Search for the cell housing the specified text and yield its (x, y) center coordinate. 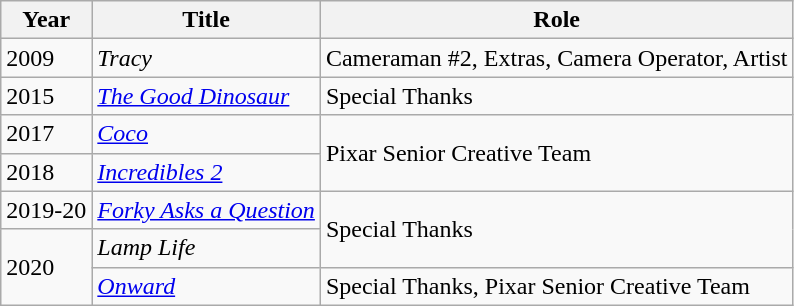
Pixar Senior Creative Team (556, 153)
Role (556, 20)
The Good Dinosaur (206, 96)
Year (46, 20)
Title (206, 20)
2020 (46, 267)
Lamp Life (206, 248)
Onward (206, 286)
2017 (46, 134)
Coco (206, 134)
Forky Asks a Question (206, 210)
Incredibles 2 (206, 172)
2015 (46, 96)
2009 (46, 58)
2018 (46, 172)
2019-20 (46, 210)
Tracy (206, 58)
Cameraman #2, Extras, Camera Operator, Artist (556, 58)
Special Thanks, Pixar Senior Creative Team (556, 286)
